Pinpoint the cell where the given text exists, returning its [X, Y] midpoint coordinate. 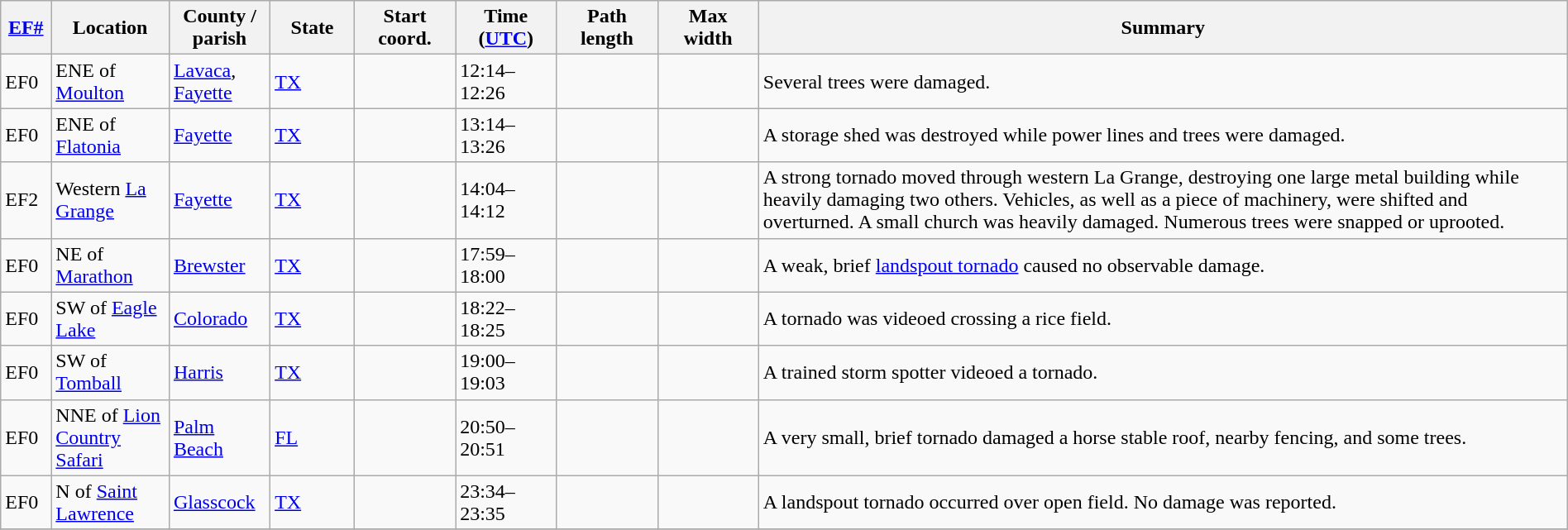
Palm Beach [219, 437]
FL [313, 437]
Glasscock [219, 503]
EF# [26, 28]
A very small, brief tornado damaged a horse stable roof, nearby fencing, and some trees. [1163, 437]
Summary [1163, 28]
NE of Marathon [111, 265]
NNE of Lion Country Safari [111, 437]
Harris [219, 372]
Time (UTC) [506, 28]
18:22–18:25 [506, 319]
N of Saint Lawrence [111, 503]
Colorado [219, 319]
19:00–19:03 [506, 372]
Several trees were damaged. [1163, 81]
ENE of Flatonia [111, 136]
State [313, 28]
SW of Tomball [111, 372]
13:14–13:26 [506, 136]
Western La Grange [111, 200]
A storage shed was destroyed while power lines and trees were damaged. [1163, 136]
A tornado was videoed crossing a rice field. [1163, 319]
Lavaca, Fayette [219, 81]
Path length [607, 28]
A trained storm spotter videoed a tornado. [1163, 372]
A landspout tornado occurred over open field. No damage was reported. [1163, 503]
County / parish [219, 28]
A weak, brief landspout tornado caused no observable damage. [1163, 265]
14:04–14:12 [506, 200]
17:59–18:00 [506, 265]
23:34–23:35 [506, 503]
Max width [708, 28]
Location [111, 28]
Brewster [219, 265]
20:50–20:51 [506, 437]
SW of Eagle Lake [111, 319]
Start coord. [404, 28]
ENE of Moulton [111, 81]
12:14–12:26 [506, 81]
EF2 [26, 200]
